Identify which cell holds the provided text, then report its (X, Y) central coordinate. 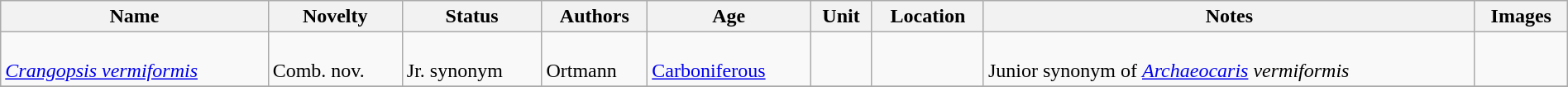
Name (134, 17)
Images (1521, 17)
Notes (1229, 17)
Comb. nov. (335, 60)
Junior synonym of Archaeocaris vermiformis (1229, 60)
Novelty (335, 17)
Location (928, 17)
Status (471, 17)
Authors (595, 17)
Jr. synonym (471, 60)
Ortmann (595, 60)
Carboniferous (729, 60)
Unit (842, 17)
Crangopsis vermiformis (134, 60)
Age (729, 17)
